Capture the cell that displays the provided text and extract its [x, y] central coordinate. 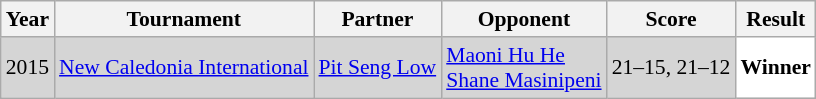
Maoni Hu He Shane Masinipeni [524, 68]
Opponent [524, 19]
Winner [776, 68]
21–15, 21–12 [672, 68]
2015 [28, 68]
Year [28, 19]
Score [672, 19]
Pit Seng Low [378, 68]
Result [776, 19]
Tournament [184, 19]
New Caledonia International [184, 68]
Partner [378, 19]
